Capture the cell that displays the provided text and extract its [X, Y] central coordinate. 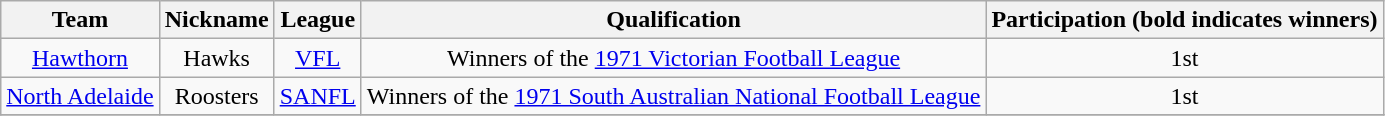
Winners of the 1971 Victorian Football League [674, 58]
North Adelaide [80, 96]
Team [80, 20]
Winners of the 1971 South Australian National Football League [674, 96]
VFL [318, 58]
Roosters [216, 96]
Nickname [216, 20]
Participation (bold indicates winners) [1184, 20]
League [318, 20]
SANFL [318, 96]
Hawks [216, 58]
Qualification [674, 20]
Hawthorn [80, 58]
